Return the (X, Y) coordinate for the center point of the cell that contains the specified text.  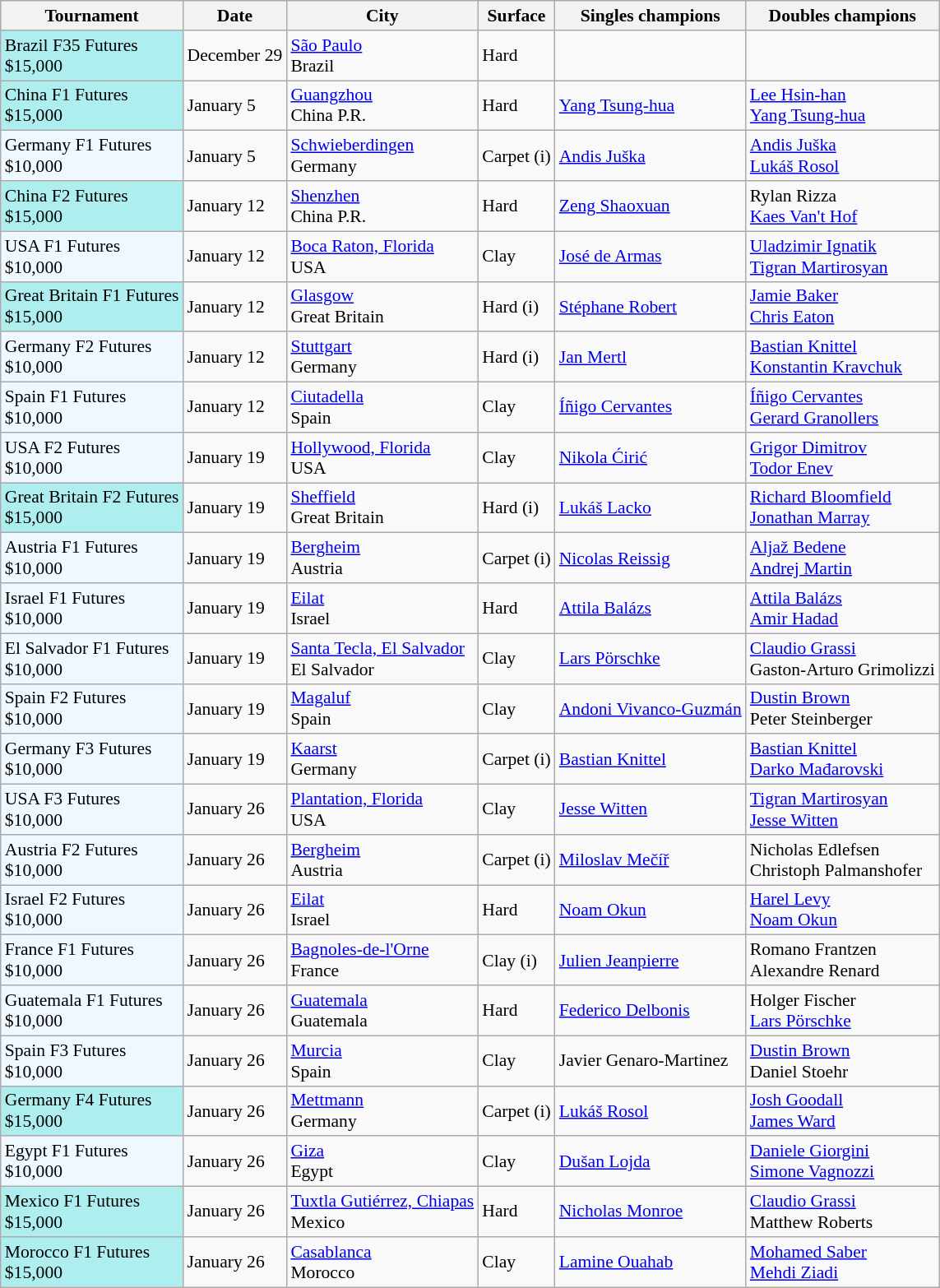
Nicholas Edlefsen Christoph Palmanshofer (842, 860)
Austria F1 Futures$10,000 (92, 558)
Lukáš Lacko (651, 508)
José de Armas (651, 257)
Clay (i) (516, 961)
MurciaSpain (382, 1061)
Jamie Baker Chris Eaton (842, 306)
Bastian Knittel (651, 760)
GuatemalaGuatemala (382, 1010)
Spain F1 Futures$10,000 (92, 408)
Jesse Witten (651, 809)
Dušan Lojda (651, 1161)
Andis Juška (651, 156)
Harel Levy Noam Okun (842, 910)
Jan Mertl (651, 357)
SchwieberdingenGermany (382, 156)
Israel F1 Futures$10,000 (92, 609)
Mexico F1 Futures$15,000 (92, 1212)
Germany F3 Futures$10,000 (92, 760)
StuttgartGermany (382, 357)
Doubles champions (842, 16)
Tigran Martirosyan Jesse Witten (842, 809)
Bastian Knittel Darko Mađarovski (842, 760)
Rylan Rizza Kaes Van't Hof (842, 206)
ShenzhenChina P.R. (382, 206)
City (382, 16)
Guatemala F1 Futures$10,000 (92, 1010)
Stéphane Robert (651, 306)
Austria F2 Futures$10,000 (92, 860)
Dustin Brown Peter Steinberger (842, 709)
SheffieldGreat Britain (382, 508)
Claudio Grassi Matthew Roberts (842, 1212)
GizaEgypt (382, 1161)
Great Britain F1 Futures$15,000 (92, 306)
Julien Jeanpierre (651, 961)
Lee Hsin-han Yang Tsung-hua (842, 105)
GlasgowGreat Britain (382, 306)
Dustin Brown Daniel Stoehr (842, 1061)
Grigor Dimitrov Todor Enev (842, 457)
Andoni Vivanco-Guzmán (651, 709)
Bastian Knittel Konstantin Kravchuk (842, 357)
Egypt F1 Futures$10,000 (92, 1161)
France F1 Futures$10,000 (92, 961)
Andis Juška Lukáš Rosol (842, 156)
Israel F2 Futures$10,000 (92, 910)
Santa Tecla, El SalvadorEl Salvador (382, 658)
Bagnoles-de-l'OrneFrance (382, 961)
Holger Fischer Lars Pörschke (842, 1010)
Daniele Giorgini Simone Vagnozzi (842, 1161)
Lamine Ouahab (651, 1262)
Spain F2 Futures$10,000 (92, 709)
December 29 (235, 56)
Hollywood, FloridaUSA (382, 457)
Lars Pörschke (651, 658)
Federico Delbonis (651, 1010)
Plantation, FloridaUSA (382, 809)
Romano Frantzen Alexandre Renard (842, 961)
Yang Tsung-hua (651, 105)
São PauloBrazil (382, 56)
USA F2 Futures$10,000 (92, 457)
Zeng Shaoxuan (651, 206)
Tournament (92, 16)
Germany F1 Futures$10,000 (92, 156)
Nikola Ćirić (651, 457)
El Salvador F1 Futures$10,000 (92, 658)
Uladzimir Ignatik Tigran Martirosyan (842, 257)
Lukáš Rosol (651, 1110)
Germany F4 Futures$15,000 (92, 1110)
Nicholas Monroe (651, 1212)
Germany F2 Futures$10,000 (92, 357)
Aljaž Bedene Andrej Martin (842, 558)
Great Britain F2 Futures$15,000 (92, 508)
Mohamed Saber Mehdi Ziadi (842, 1262)
USA F3 Futures$10,000 (92, 809)
KaarstGermany (382, 760)
Íñigo Cervantes Gerard Granollers (842, 408)
Íñigo Cervantes (651, 408)
Josh Goodall James Ward (842, 1110)
CiutadellaSpain (382, 408)
USA F1 Futures$10,000 (92, 257)
Surface (516, 16)
MagalufSpain (382, 709)
Miloslav Mečíř (651, 860)
Brazil F35 Futures$15,000 (92, 56)
MettmannGermany (382, 1110)
Attila Balázs Amir Hadad (842, 609)
Richard Bloomfield Jonathan Marray (842, 508)
Boca Raton, FloridaUSA (382, 257)
CasablancaMorocco (382, 1262)
Javier Genaro-Martinez (651, 1061)
Attila Balázs (651, 609)
GuangzhouChina P.R. (382, 105)
Tuxtla Gutiérrez, ChiapasMexico (382, 1212)
China F1 Futures$15,000 (92, 105)
Claudio Grassi Gaston-Arturo Grimolizzi (842, 658)
Nicolas Reissig (651, 558)
Noam Okun (651, 910)
China F2 Futures$15,000 (92, 206)
Spain F3 Futures$10,000 (92, 1061)
Date (235, 16)
Singles champions (651, 16)
Morocco F1 Futures$15,000 (92, 1262)
